Pinpoint the cell where the given text exists, returning its [X, Y] midpoint coordinate. 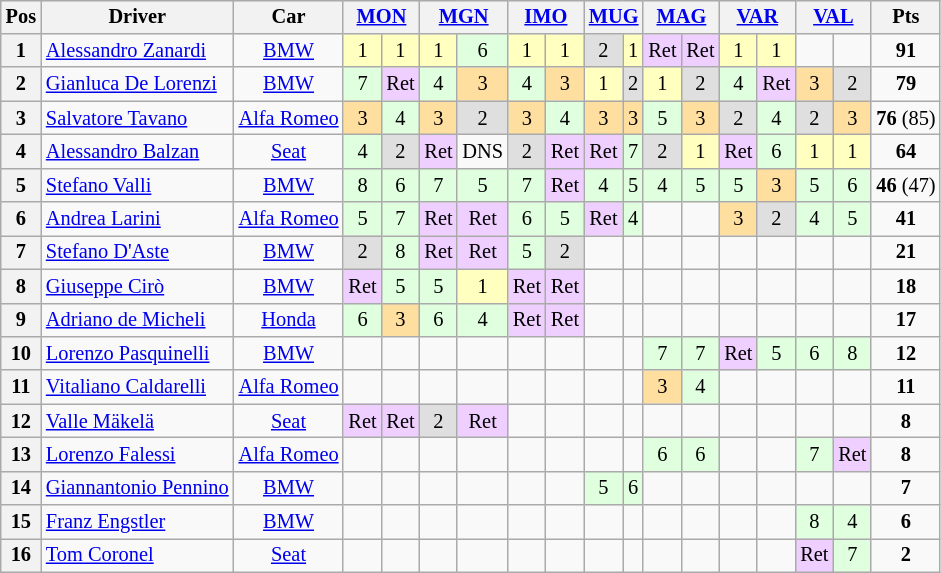
MUG [614, 17]
MGN [463, 17]
Vitaliano Caldarelli [138, 387]
Gianluca De Lorenzi [138, 84]
Pts [906, 17]
IMO [546, 17]
46 (47) [906, 185]
VAR [757, 17]
18 [906, 286]
Stefano Valli [138, 185]
MAG [681, 17]
Alessandro Zanardi [138, 51]
Giannantonio Pennino [138, 488]
VAL [833, 17]
Salvatore Tavano [138, 118]
16 [21, 556]
Franz Engstler [138, 522]
Valle Mäkelä [138, 421]
DNS [482, 152]
14 [21, 488]
Alessandro Balzan [138, 152]
17 [906, 320]
Honda [289, 320]
Andrea Larini [138, 219]
13 [21, 455]
Stefano D'Aste [138, 253]
15 [21, 522]
Lorenzo Pasquinelli [138, 354]
Car [289, 17]
91 [906, 51]
Giuseppe Cirò [138, 286]
10 [21, 354]
79 [906, 84]
Tom Coronel [138, 556]
64 [906, 152]
Pos [21, 17]
21 [906, 253]
76 (85) [906, 118]
9 [21, 320]
Lorenzo Falessi [138, 455]
Adriano de Micheli [138, 320]
41 [906, 219]
MON [381, 17]
Driver [138, 17]
